Output the [x, y] coordinate of the center of the cell containing the given text.  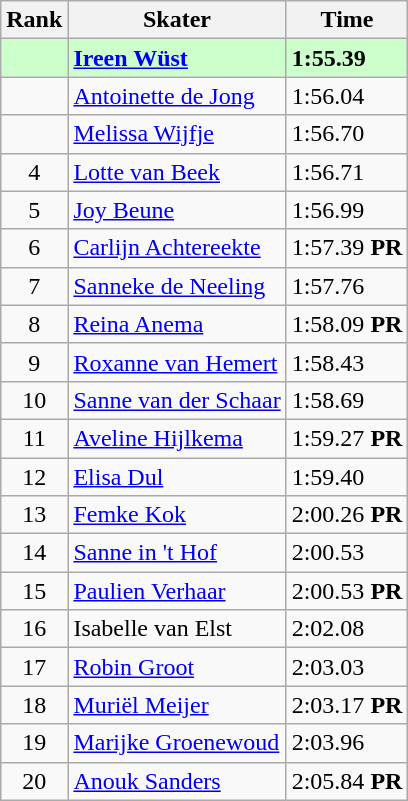
1:58.69 [347, 400]
Time [347, 20]
Melissa Wijfje [177, 134]
13 [34, 515]
1:59.27 PR [347, 438]
20 [34, 781]
2:00.53 [347, 553]
14 [34, 553]
1:57.76 [347, 286]
7 [34, 286]
Sanne van der Schaar [177, 400]
5 [34, 210]
1:56.71 [347, 172]
6 [34, 248]
Rank [34, 20]
1:56.99 [347, 210]
2:00.53 PR [347, 591]
12 [34, 477]
Muriël Meijer [177, 705]
2:03.03 [347, 667]
Sanneke de Neeling [177, 286]
Skater [177, 20]
Isabelle van Elst [177, 629]
2:03.17 PR [347, 705]
19 [34, 743]
2:02.08 [347, 629]
17 [34, 667]
1:58.09 PR [347, 324]
2:05.84 PR [347, 781]
10 [34, 400]
4 [34, 172]
1:57.39 PR [347, 248]
11 [34, 438]
Femke Kok [177, 515]
Anouk Sanders [177, 781]
Antoinette de Jong [177, 96]
1:55.39 [347, 58]
Paulien Verhaar [177, 591]
Reina Anema [177, 324]
1:59.40 [347, 477]
16 [34, 629]
Elisa Dul [177, 477]
1:56.70 [347, 134]
Sanne in 't Hof [177, 553]
8 [34, 324]
Lotte van Beek [177, 172]
Aveline Hijlkema [177, 438]
2:00.26 PR [347, 515]
9 [34, 362]
1:56.04 [347, 96]
18 [34, 705]
2:03.96 [347, 743]
Roxanne van Hemert [177, 362]
Robin Groot [177, 667]
Ireen Wüst [177, 58]
Joy Beune [177, 210]
1:58.43 [347, 362]
15 [34, 591]
Marijke Groenewoud [177, 743]
Carlijn Achtereekte [177, 248]
